From the cell containing the given text, extract its center point as (x, y) coordinate. 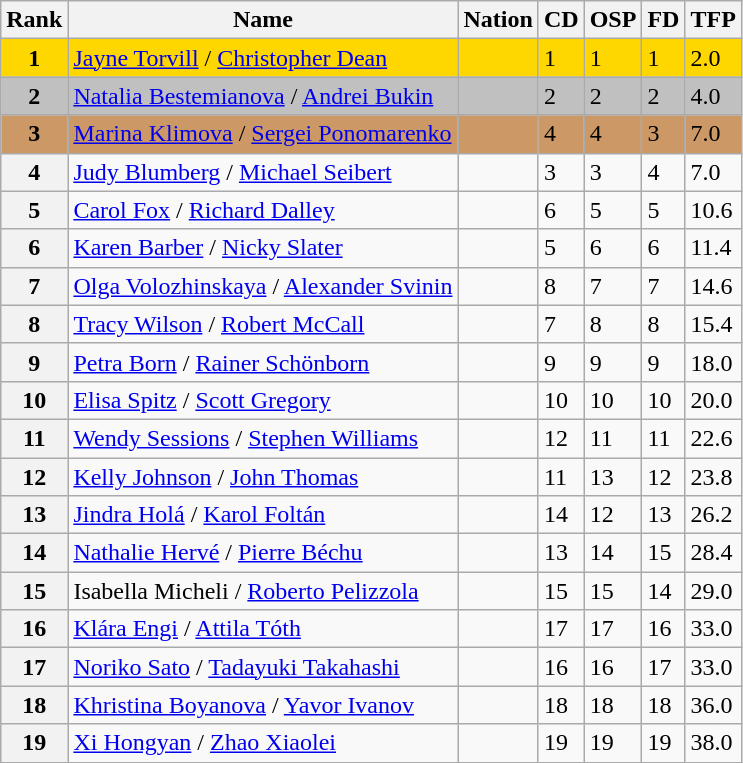
Klára Engi / Attila Tóth (263, 629)
18.0 (713, 362)
Name (263, 20)
Judy Blumberg / Michael Seibert (263, 172)
Khristina Boyanova / Yavor Ivanov (263, 705)
Jindra Holá / Karol Foltán (263, 515)
Wendy Sessions / Stephen Williams (263, 438)
36.0 (713, 705)
2.0 (713, 58)
38.0 (713, 743)
10.6 (713, 210)
28.4 (713, 553)
Marina Klimova / Sergei Ponomarenko (263, 134)
Nation (498, 20)
29.0 (713, 591)
20.0 (713, 400)
22.6 (713, 438)
OSP (613, 20)
Isabella Micheli / Roberto Pelizzola (263, 591)
23.8 (713, 477)
Jayne Torvill / Christopher Dean (263, 58)
Karen Barber / Nicky Slater (263, 248)
Tracy Wilson / Robert McCall (263, 324)
Olga Volozhinskaya / Alexander Svinin (263, 286)
11.4 (713, 248)
Rank (34, 20)
Noriko Sato / Tadayuki Takahashi (263, 667)
4.0 (713, 96)
Xi Hongyan / Zhao Xiaolei (263, 743)
15.4 (713, 324)
TFP (713, 20)
Petra Born / Rainer Schönborn (263, 362)
Natalia Bestemianova / Andrei Bukin (263, 96)
CD (561, 20)
Carol Fox / Richard Dalley (263, 210)
Kelly Johnson / John Thomas (263, 477)
Elisa Spitz / Scott Gregory (263, 400)
FD (664, 20)
Nathalie Hervé / Pierre Béchu (263, 553)
26.2 (713, 515)
14.6 (713, 286)
